Identify which cell holds the provided text, then report its (x, y) central coordinate. 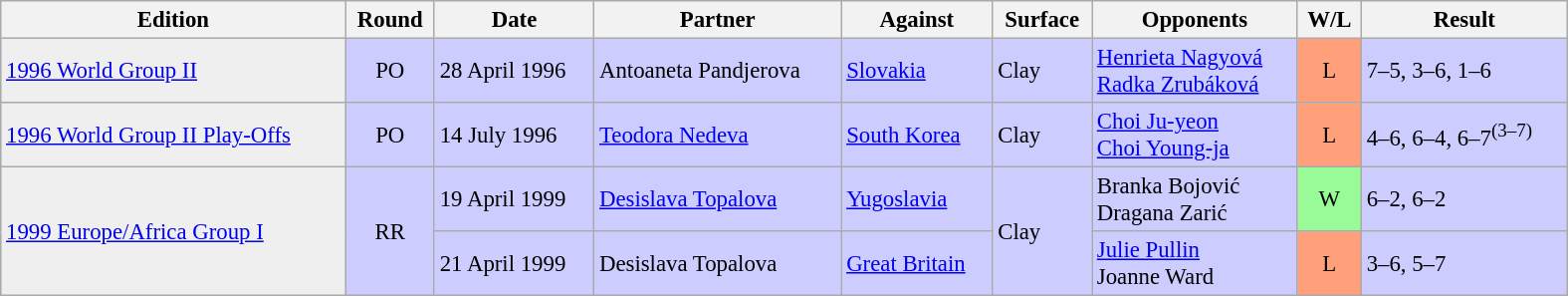
Yugoslavia (917, 199)
7–5, 3–6, 1–6 (1463, 72)
Choi Ju-yeon Choi Young-ja (1195, 136)
Partner (718, 20)
Against (917, 20)
1996 World Group II Play-Offs (173, 136)
Henrieta Nagyová Radka Zrubáková (1195, 72)
28 April 1996 (514, 72)
Surface (1042, 20)
RR (390, 231)
Branka Bojović Dragana Zarić (1195, 199)
19 April 1999 (514, 199)
W (1329, 199)
W/L (1329, 20)
Julie Pullin Joanne Ward (1195, 263)
3–6, 5–7 (1463, 263)
Opponents (1195, 20)
Teodora Nedeva (718, 136)
Antoaneta Pandjerova (718, 72)
Slovakia (917, 72)
Date (514, 20)
1999 Europe/Africa Group I (173, 231)
21 April 1999 (514, 263)
Result (1463, 20)
4–6, 6–4, 6–7(3–7) (1463, 136)
6–2, 6–2 (1463, 199)
Round (390, 20)
1996 World Group II (173, 72)
South Korea (917, 136)
Great Britain (917, 263)
Edition (173, 20)
14 July 1996 (514, 136)
